Find where the given text appears and provide that cell's center as [X, Y] coordinate. 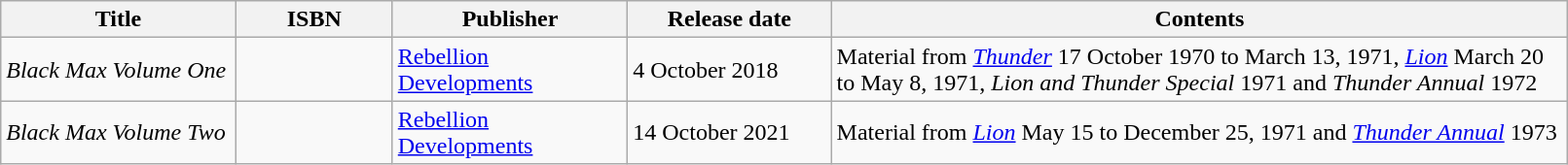
Title [119, 19]
Publisher [510, 19]
ISBN [313, 19]
Release date [730, 19]
Material from Thunder 17 October 1970 to March 13, 1971, Lion March 20 to May 8, 1971, Lion and Thunder Special 1971 and Thunder Annual 1972 [1199, 70]
Black Max Volume Two [119, 132]
Contents [1199, 19]
14 October 2021 [730, 132]
Black Max Volume One [119, 70]
Material from Lion May 15 to December 25, 1971 and Thunder Annual 1973 [1199, 132]
4 October 2018 [730, 70]
